Return (X, Y) of the center of cell containing provided text 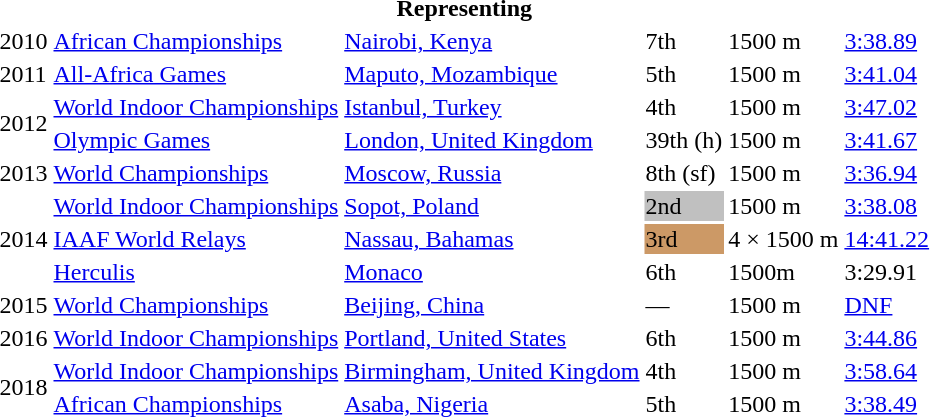
8th (sf) (684, 173)
Herculis (196, 272)
1500m (784, 272)
4 × 1500 m (784, 239)
Monaco (492, 272)
Moscow, Russia (492, 173)
IAAF World Relays (196, 239)
Nairobi, Kenya (492, 41)
5th (684, 74)
Beijing, China (492, 305)
African Championships (196, 41)
— (684, 305)
London, United Kingdom (492, 140)
Birmingham, United Kingdom (492, 371)
Sopot, Poland (492, 206)
Nassau, Bahamas (492, 239)
Olympic Games (196, 140)
3rd (684, 239)
Istanbul, Turkey (492, 107)
7th (684, 41)
All-Africa Games (196, 74)
2nd (684, 206)
Portland, United States (492, 338)
39th (h) (684, 140)
Maputo, Mozambique (492, 74)
